Find where the given text appears and provide that cell's center as (x, y) coordinate. 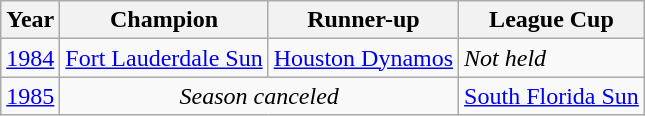
South Florida Sun (552, 96)
Season canceled (260, 96)
Champion (164, 20)
Year (30, 20)
League Cup (552, 20)
1985 (30, 96)
Runner-up (363, 20)
Fort Lauderdale Sun (164, 58)
1984 (30, 58)
Houston Dynamos (363, 58)
Not held (552, 58)
